Detect which cell encompasses the target text, then output its (X, Y) center coordinate. 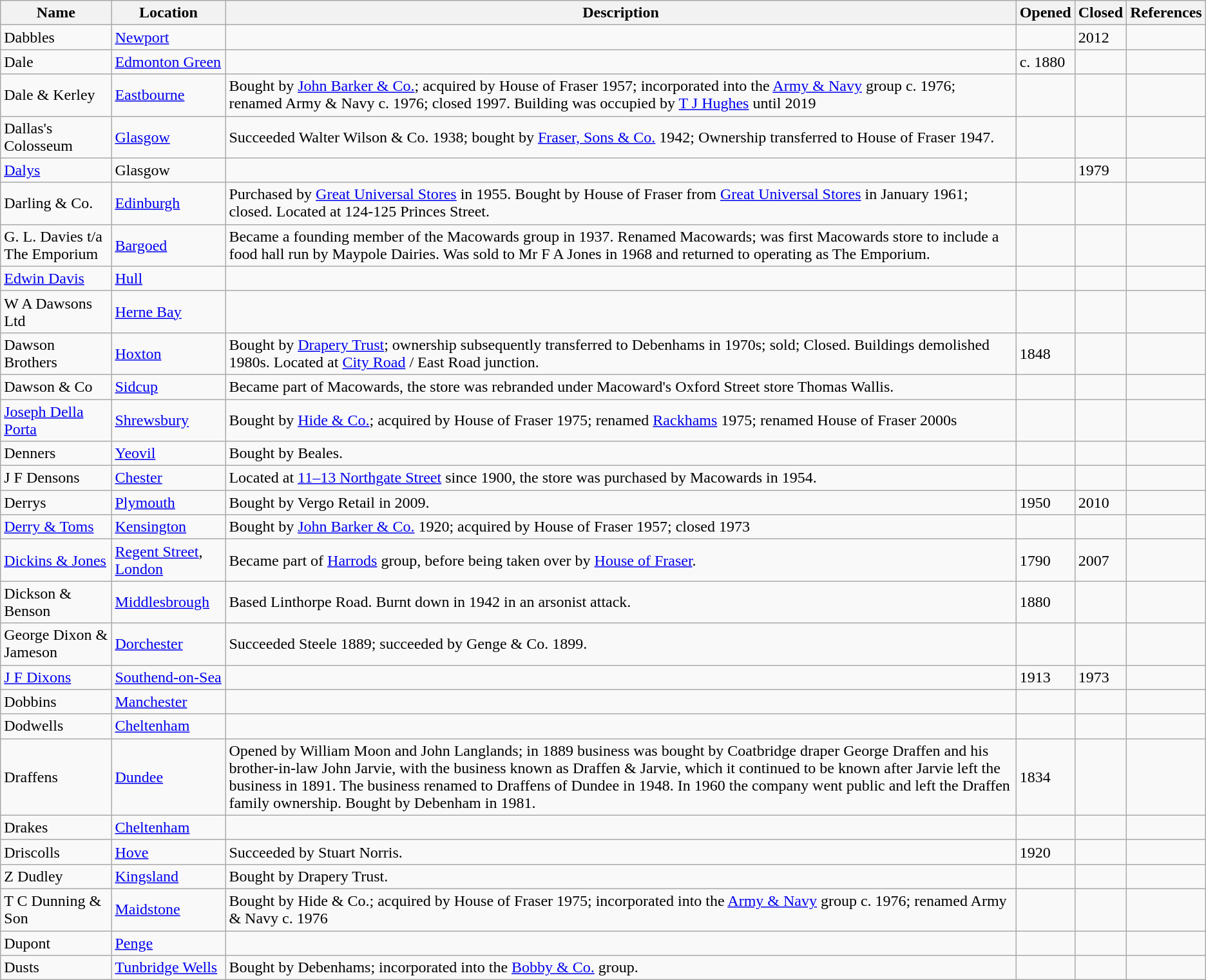
Dale (56, 62)
Bought by John Barker & Co. 1920; acquired by House of Fraser 1957; closed 1973 (621, 527)
Maidstone (169, 910)
Edwin Davis (56, 278)
Succeeded Walter Wilson & Co. 1938; bought by Fraser, Sons & Co. 1942; Ownership transferred to House of Fraser 1947. (621, 137)
J F Densons (56, 478)
Edmonton Green (169, 62)
2010 (1100, 503)
W A Dawsons Ltd (56, 312)
Z Dudley (56, 876)
1913 (1045, 677)
1920 (1045, 852)
Darling & Co. (56, 204)
Bought by Debenhams; incorporated into the Bobby & Co. group. (621, 968)
Driscolls (56, 852)
Dallas's Colosseum (56, 137)
Sidcup (169, 387)
Kensington (169, 527)
Penge (169, 943)
Newport (169, 37)
Dorchester (169, 644)
Dawson Brothers (56, 353)
Bargoed (169, 245)
Joseph Della Porta (56, 420)
1834 (1045, 777)
Location (169, 13)
Hoxton (169, 353)
c. 1880 (1045, 62)
Became part of Harrods group, before being taken over by House of Fraser. (621, 561)
Hove (169, 852)
Based Linthorpe Road. Burnt down in 1942 in an arsonist attack. (621, 602)
References (1166, 13)
Dobbins (56, 702)
Draffens (56, 777)
Dodwells (56, 726)
Tunbridge Wells (169, 968)
Description (621, 13)
1973 (1100, 677)
Succeeded Steele 1889; succeeded by Genge & Co. 1899. (621, 644)
George Dixon & Jameson (56, 644)
G. L. Davies t/a The Emporium (56, 245)
2007 (1100, 561)
J F Dixons (56, 677)
Dabbles (56, 37)
Bought by Beales. (621, 454)
Denners (56, 454)
Regent Street, London (169, 561)
Bought by Hide & Co.; acquired by House of Fraser 1975; renamed Rackhams 1975; renamed House of Fraser 2000s (621, 420)
1848 (1045, 353)
Dale & Kerley (56, 95)
T C Dunning & Son (56, 910)
Herne Bay (169, 312)
Edinburgh (169, 204)
Opened (1045, 13)
Shrewsbury (169, 420)
Southend-on-Sea (169, 677)
Succeeded by Stuart Norris. (621, 852)
Yeovil (169, 454)
Eastbourne (169, 95)
Drakes (56, 827)
Dusts (56, 968)
1790 (1045, 561)
Name (56, 13)
Bought by Hide & Co.; acquired by House of Fraser 1975; incorporated into the Army & Navy group c. 1976; renamed Army & Navy c. 1976 (621, 910)
Middlesbrough (169, 602)
Dundee (169, 777)
1979 (1100, 170)
Chester (169, 478)
Plymouth (169, 503)
Closed (1100, 13)
Bought by Drapery Trust. (621, 876)
1880 (1045, 602)
Dickson & Benson (56, 602)
Dawson & Co (56, 387)
1950 (1045, 503)
Bought by Vergo Retail in 2009. (621, 503)
Dickins & Jones (56, 561)
Kingsland (169, 876)
Dupont (56, 943)
Became part of Macowards, the store was rebranded under Macoward's Oxford Street store Thomas Wallis. (621, 387)
Hull (169, 278)
Dalys (56, 170)
Derry & Toms (56, 527)
Manchester (169, 702)
Derrys (56, 503)
Located at 11–13 Northgate Street since 1900, the store was purchased by Macowards in 1954. (621, 478)
2012 (1100, 37)
